Identify which cell holds the provided text, then report its (x, y) central coordinate. 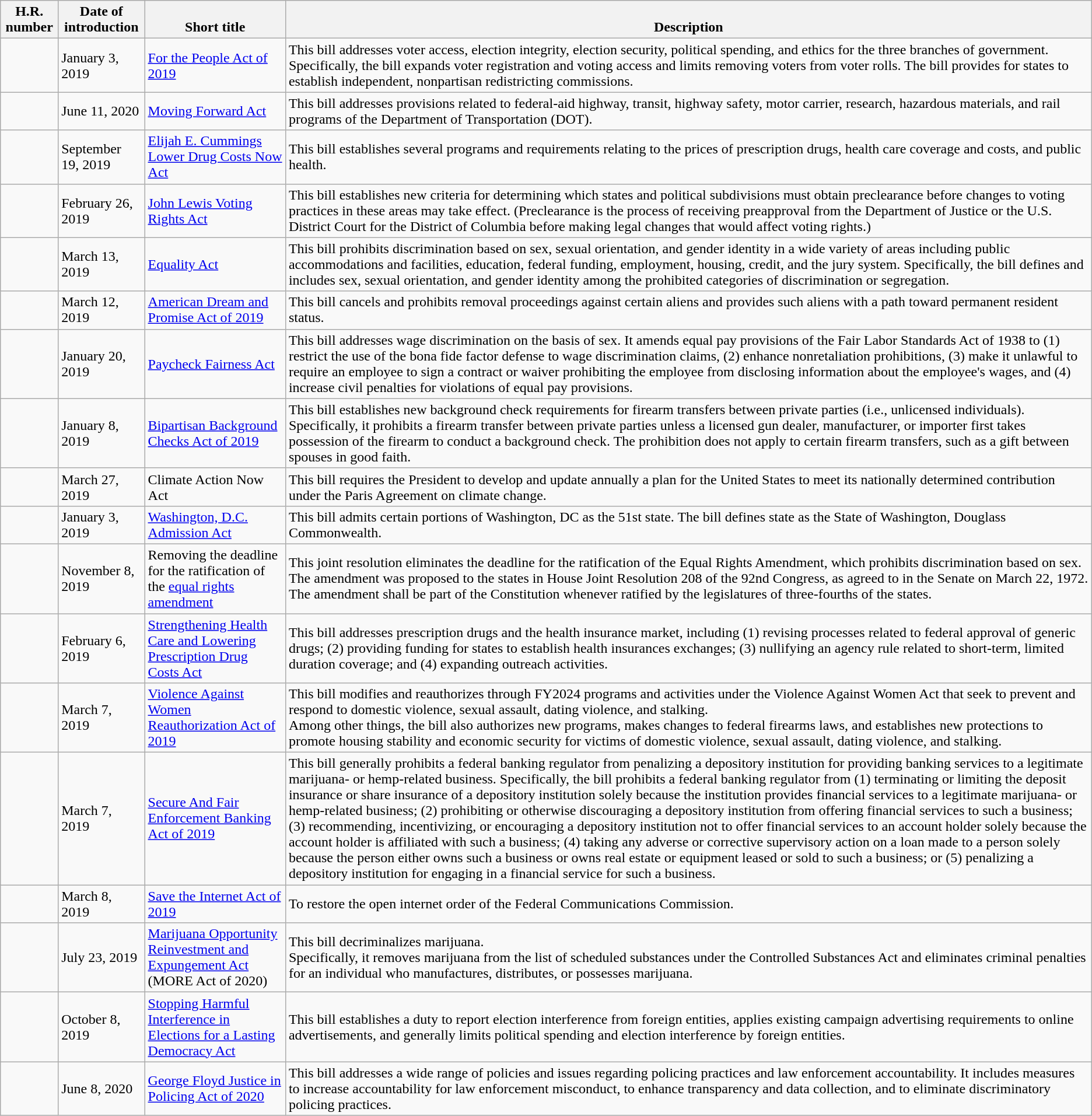
George Floyd Justice in Policing Act of 2020 (215, 1089)
Stopping Harmful Interference in Elections for a Lasting Democracy Act (215, 1027)
Washington, D.C. Admission Act (215, 525)
Marijuana Opportunity Reinvestment and Expungement Act (MORE Act of 2020) (215, 958)
This bill cancels and prohibits removal proceedings against certain aliens and provides such aliens with a path toward permanent resident status. (688, 310)
Secure And Fair Enforcement Banking Act of 2019 (215, 819)
Date of introduction (101, 20)
Violence Against Women Reauthorization Act of 2019 (215, 718)
January 8, 2019 (101, 433)
January 20, 2019 (101, 364)
June 8, 2020 (101, 1089)
September 19, 2019 (101, 157)
March 8, 2019 (101, 904)
March 13, 2019 (101, 264)
Save the Internet Act of 2019 (215, 904)
February 6, 2019 (101, 649)
Strengthening Health Care and Lowering Prescription Drug Costs Act (215, 649)
October 8, 2019 (101, 1027)
For the People Act of 2019 (215, 65)
November 8, 2019 (101, 579)
Paycheck Fairness Act (215, 364)
Equality Act (215, 264)
July 23, 2019 (101, 958)
American Dream and Promise Act of 2019 (215, 310)
Removing the deadline for the ratification of the equal rights amendment (215, 579)
Bipartisan Background Checks Act of 2019 (215, 433)
March 27, 2019 (101, 487)
This bill admits certain portions of Washington, DC as the 51st state. The bill defines state as the State of Washington, Douglass Commonwealth. (688, 525)
March 12, 2019 (101, 310)
Moving Forward Act (215, 111)
John Lewis Voting Rights Act (215, 211)
Climate Action Now Act (215, 487)
Short title (215, 20)
To restore the open internet order of the Federal Communications Commission. (688, 904)
June 11, 2020 (101, 111)
Description (688, 20)
February 26, 2019 (101, 211)
H.R. number (29, 20)
Elijah E. Cummings Lower Drug Costs Now Act (215, 157)
